Identify which cell holds the provided text, then report its [X, Y] central coordinate. 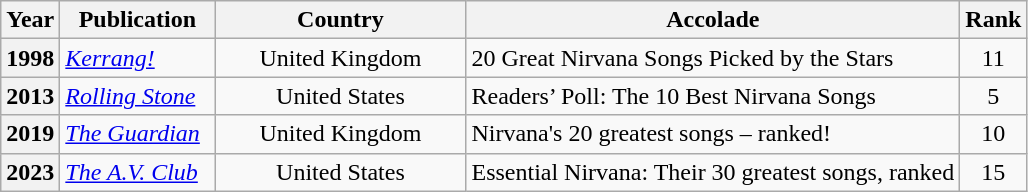
The Guardian [138, 134]
Accolade [713, 20]
Essential Nirvana: Their 30 greatest songs, ranked [713, 172]
1998 [30, 58]
2019 [30, 134]
10 [994, 134]
11 [994, 58]
Kerrang! [138, 58]
20 Great Nirvana Songs Picked by the Stars [713, 58]
Publication [138, 20]
Readers’ Poll: The 10 Best Nirvana Songs [713, 96]
Year [30, 20]
Country [340, 20]
Rank [994, 20]
Rolling Stone [138, 96]
15 [994, 172]
The A.V. Club [138, 172]
Nirvana's 20 greatest songs – ranked! [713, 134]
2013 [30, 96]
2023 [30, 172]
5 [994, 96]
